Return the (x, y) coordinate for the center point of the cell that contains the specified text.  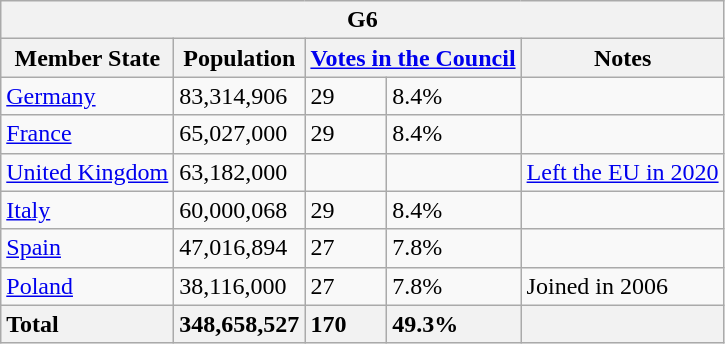
Germany (88, 96)
60,000,068 (240, 210)
Notes (622, 58)
Poland (88, 286)
United Kingdom (88, 172)
170 (346, 324)
Total (88, 324)
Left the EU in 2020 (622, 172)
Spain (88, 248)
France (88, 134)
Member State (88, 58)
Joined in 2006 (622, 286)
38,116,000 (240, 286)
83,314,906 (240, 96)
348,658,527 (240, 324)
Italy (88, 210)
G6 (362, 20)
Population (240, 58)
Votes in the Council (413, 58)
47,016,894 (240, 248)
65,027,000 (240, 134)
63,182,000 (240, 172)
49.3% (454, 324)
